Locate the cell with the specified text and output its [X, Y] center coordinate. 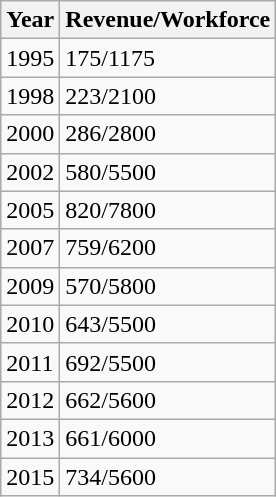
2007 [30, 248]
2015 [30, 477]
2013 [30, 438]
Year [30, 20]
580/5500 [168, 172]
661/6000 [168, 438]
175/1175 [168, 58]
2000 [30, 134]
2005 [30, 210]
643/5500 [168, 324]
1995 [30, 58]
2011 [30, 362]
2002 [30, 172]
2012 [30, 400]
Revenue/Workforce [168, 20]
223/2100 [168, 96]
286/2800 [168, 134]
1998 [30, 96]
692/5500 [168, 362]
662/5600 [168, 400]
2009 [30, 286]
820/7800 [168, 210]
2010 [30, 324]
734/5600 [168, 477]
570/5800 [168, 286]
759/6200 [168, 248]
